Search for the cell housing the specified text and yield its [x, y] center coordinate. 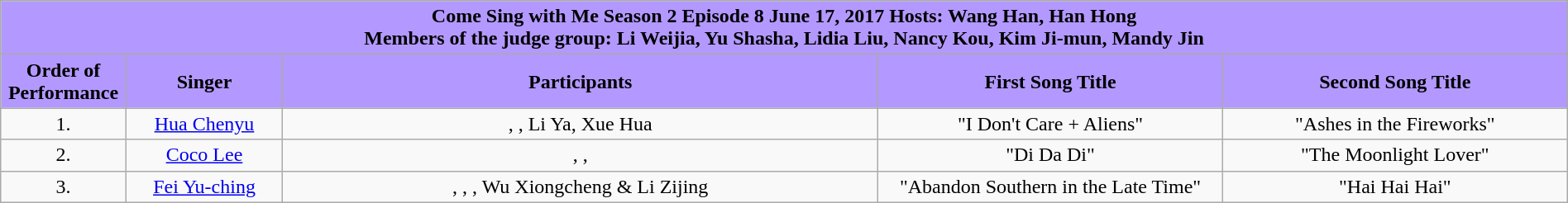
Second Song Title [1394, 81]
Fei Yu-ching [203, 186]
, , [581, 155]
Participants [581, 81]
First Song Title [1050, 81]
2. [64, 155]
, , , Wu Xiongcheng & Li Zijing [581, 186]
, , Li Ya, Xue Hua [581, 124]
"The Moonlight Lover" [1394, 155]
Singer [203, 81]
Coco Lee [203, 155]
"Abandon Southern in the Late Time" [1050, 186]
"Hai Hai Hai" [1394, 186]
1. [64, 124]
Hua Chenyu [203, 124]
"I Don't Care + Aliens" [1050, 124]
"Di Da Di" [1050, 155]
3. [64, 186]
"Ashes in the Fireworks" [1394, 124]
Order of Performance [64, 81]
